Scan for the cell matching the given text and deliver its (X, Y) coordinate at center. 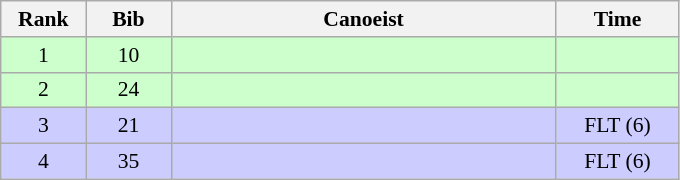
Bib (128, 19)
35 (128, 162)
Rank (44, 19)
2 (44, 90)
10 (128, 55)
1 (44, 55)
21 (128, 126)
3 (44, 126)
Time (618, 19)
Canoeist (364, 19)
4 (44, 162)
24 (128, 90)
